Return the [x, y] coordinate for the center point of the cell that contains the specified text.  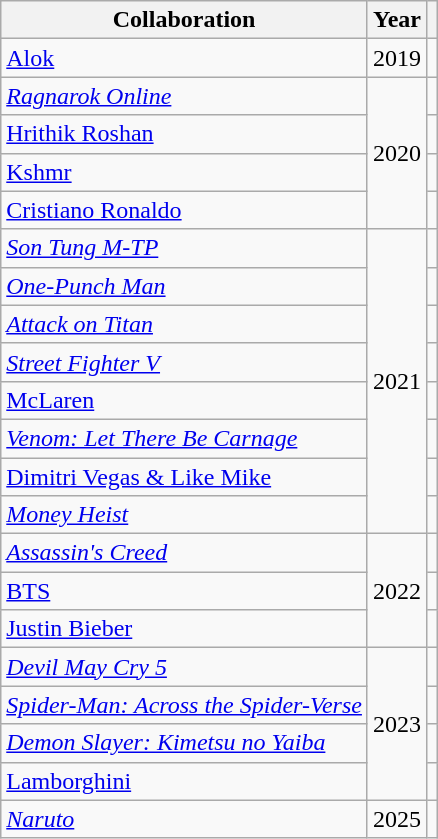
Collaboration [184, 20]
Son Tung M-TP [184, 248]
Lamborghini [184, 781]
Alok [184, 58]
2025 [396, 819]
Devil May Cry 5 [184, 667]
2019 [396, 58]
Justin Bieber [184, 629]
BTS [184, 591]
Dimitri Vegas & Like Mike [184, 477]
Spider-Man: Across the Spider-Verse [184, 705]
McLaren [184, 400]
Kshmr [184, 172]
Naruto [184, 819]
2022 [396, 591]
Assassin's Creed [184, 553]
Hrithik Roshan [184, 134]
Year [396, 20]
Attack on Titan [184, 324]
One-Punch Man [184, 286]
Demon Slayer: Kimetsu no Yaiba [184, 743]
Venom: Let There Be Carnage [184, 438]
2023 [396, 724]
Money Heist [184, 515]
2020 [396, 153]
2021 [396, 381]
Street Fighter V [184, 362]
Ragnarok Online [184, 96]
Cristiano Ronaldo [184, 210]
